Extract the [x, y] coordinate from the center of the cell holding the provided text.  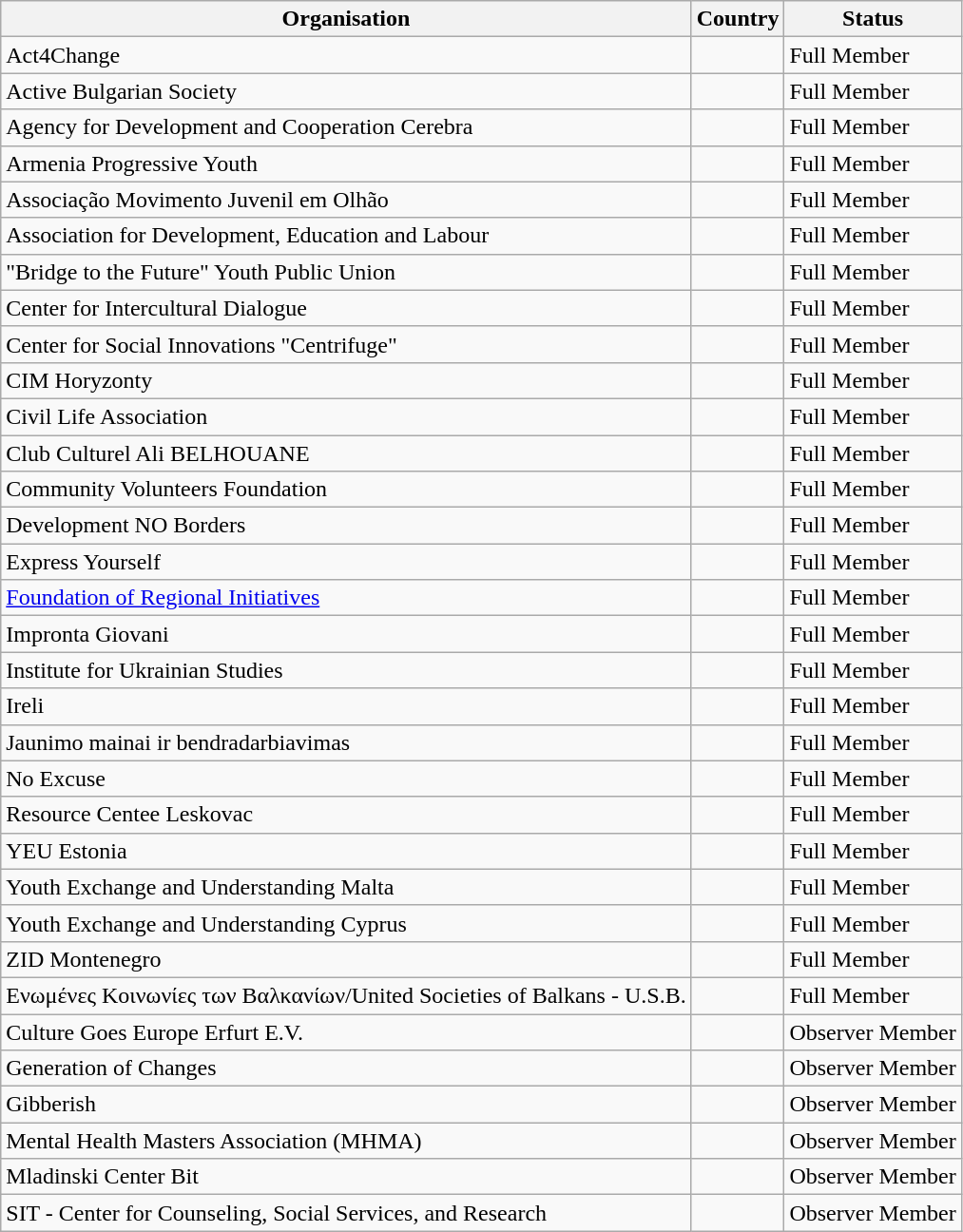
CIM Horyzonty [346, 380]
Jaunimo mainai ir bendradarbiavimas [346, 742]
Ενωμένες Κοινωνίες των Βαλκανίων/United Societies of Balkans - U.S.B. [346, 995]
YEU Estonia [346, 851]
Center for Intercultural Dialogue [346, 308]
Center for Social Innovations "Centrifuge" [346, 344]
Agency for Development and Cooperation Cerebra [346, 127]
"Bridge to the Future" Youth Public Union [346, 272]
Youth Exchange and Understanding Cyprus [346, 923]
Resource Centee Leskovac [346, 815]
Act4Change [346, 55]
Youth Exchange and Understanding Malta [346, 887]
Association for Development, Education and Labour [346, 236]
Status [873, 19]
Gibberish [346, 1105]
Civil Life Association [346, 416]
Foundation of Regional Initiatives [346, 598]
Club Culturel Ali BELHOUANE [346, 453]
Ireli [346, 706]
Community Volunteers Foundation [346, 490]
ZID Montenegro [346, 959]
Culture Goes Europe Erfurt E.V. [346, 1031]
Mental Health Masters Association (MHMA) [346, 1141]
Active Bulgarian Society [346, 91]
Mladinski Center Bit [346, 1177]
Organisation [346, 19]
Impronta Giovani [346, 634]
Country [738, 19]
Associação Movimento Juvenil em Olhão [346, 200]
Development NO Borders [346, 526]
No Excuse [346, 779]
Armenia Progressive Youth [346, 164]
SIT - Center for Counseling, Social Services, and Research [346, 1213]
Institute for Ukrainian Studies [346, 670]
Express Yourself [346, 562]
Generation of Changes [346, 1068]
